From the cell containing the given text, extract its center point as [X, Y] coordinate. 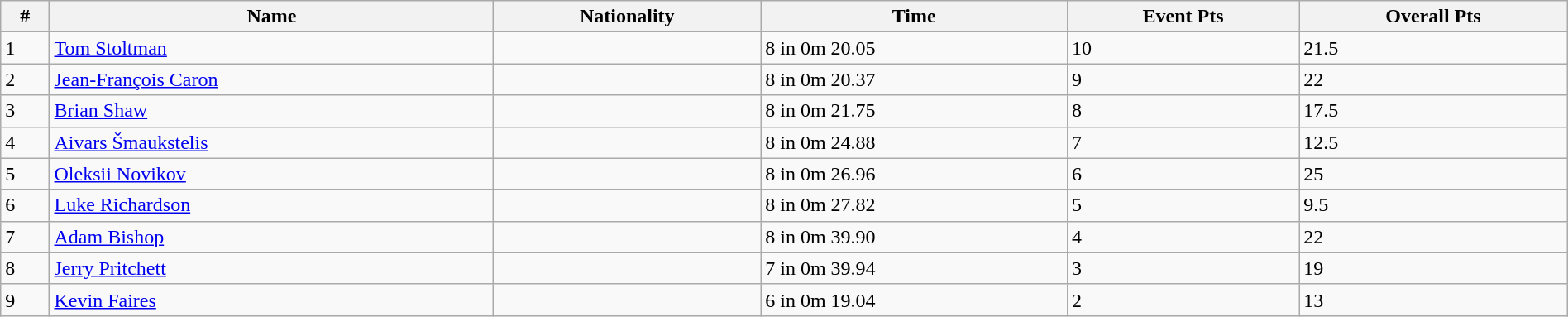
Jean-François Caron [271, 79]
Brian Shaw [271, 111]
1 [25, 48]
12.5 [1434, 142]
8 in 0m 26.96 [915, 174]
Aivars Šmaukstelis [271, 142]
Overall Pts [1434, 17]
Nationality [627, 17]
13 [1434, 300]
Time [915, 17]
8 in 0m 21.75 [915, 111]
Event Pts [1183, 17]
25 [1434, 174]
Kevin Faires [271, 300]
10 [1183, 48]
Jerry Pritchett [271, 268]
8 in 0m 24.88 [915, 142]
Luke Richardson [271, 205]
21.5 [1434, 48]
8 in 0m 27.82 [915, 205]
8 in 0m 20.05 [915, 48]
Tom Stoltman [271, 48]
Name [271, 17]
17.5 [1434, 111]
8 in 0m 20.37 [915, 79]
19 [1434, 268]
8 in 0m 39.90 [915, 237]
6 in 0m 19.04 [915, 300]
9.5 [1434, 205]
Oleksii Novikov [271, 174]
Adam Bishop [271, 237]
# [25, 17]
7 in 0m 39.94 [915, 268]
